Identify which cell holds the provided text, then report its [x, y] central coordinate. 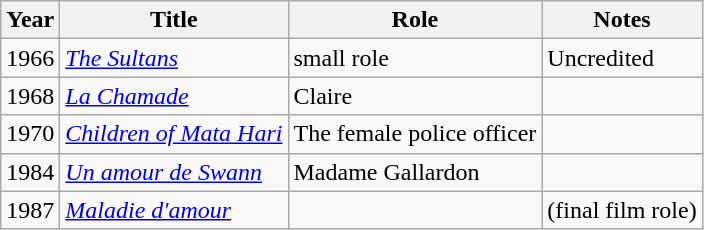
Un amour de Swann [174, 172]
Madame Gallardon [415, 172]
small role [415, 58]
Uncredited [622, 58]
(final film role) [622, 210]
Role [415, 20]
1968 [30, 96]
La Chamade [174, 96]
The female police officer [415, 134]
Claire [415, 96]
Children of Mata Hari [174, 134]
1970 [30, 134]
Maladie d'amour [174, 210]
Year [30, 20]
Notes [622, 20]
1987 [30, 210]
The Sultans [174, 58]
Title [174, 20]
1966 [30, 58]
1984 [30, 172]
